Identify which cell holds the provided text, then report its (X, Y) central coordinate. 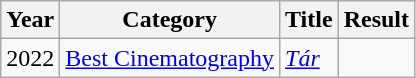
Best Cinematography (170, 58)
Category (170, 20)
Tár (310, 58)
Title (310, 20)
Result (376, 20)
2022 (30, 58)
Year (30, 20)
